Output the [x, y] coordinate of the center of the cell containing the given text.  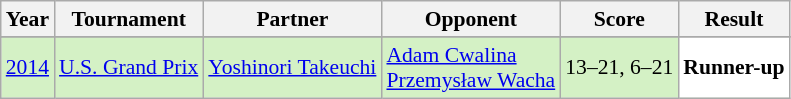
U.S. Grand Prix [128, 68]
Tournament [128, 19]
Result [734, 19]
13–21, 6–21 [619, 68]
Yoshinori Takeuchi [292, 68]
Score [619, 19]
Partner [292, 19]
Opponent [470, 19]
Year [28, 19]
2014 [28, 68]
Runner-up [734, 68]
Adam Cwalina Przemysław Wacha [470, 68]
